Locate the cell with the specified text and output its (X, Y) center coordinate. 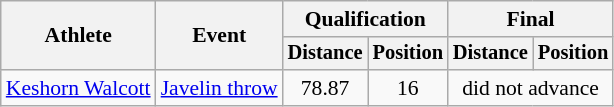
Javelin throw (220, 88)
78.87 (326, 88)
Final (530, 19)
Athlete (78, 36)
did not advance (530, 88)
Qualification (366, 19)
Event (220, 36)
16 (408, 88)
Keshorn Walcott (78, 88)
